For the text-containing cell, return its midpoint in (x, y) coordinate format. 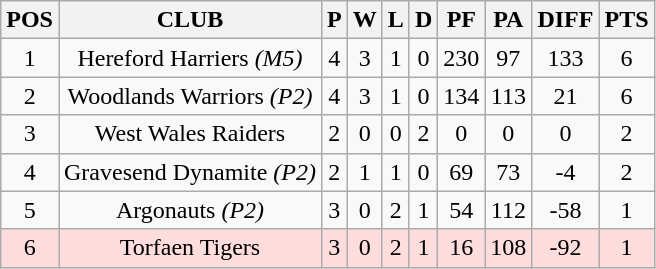
Argonauts (P2) (190, 210)
Hereford Harriers (M5) (190, 58)
-58 (566, 210)
134 (462, 96)
113 (508, 96)
D (423, 20)
POS (30, 20)
L (396, 20)
P (334, 20)
21 (566, 96)
Gravesend Dynamite (P2) (190, 172)
-92 (566, 248)
133 (566, 58)
Woodlands Warriors (P2) (190, 96)
CLUB (190, 20)
PTS (626, 20)
97 (508, 58)
230 (462, 58)
16 (462, 248)
West Wales Raiders (190, 134)
W (364, 20)
-4 (566, 172)
54 (462, 210)
112 (508, 210)
5 (30, 210)
PA (508, 20)
73 (508, 172)
108 (508, 248)
PF (462, 20)
DIFF (566, 20)
Torfaen Tigers (190, 248)
69 (462, 172)
